From the cell containing the given text, extract its center point as (X, Y) coordinate. 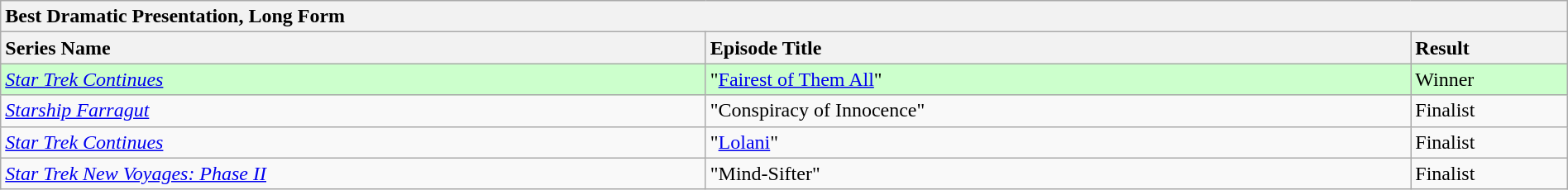
Star Trek New Voyages: Phase II (354, 173)
Episode Title (1059, 48)
"Fairest of Them All" (1059, 79)
"Lolani" (1059, 142)
Starship Farragut (354, 111)
"Conspiracy of Innocence" (1059, 111)
Series Name (354, 48)
Best Dramatic Presentation, Long Form (784, 17)
Winner (1489, 79)
Result (1489, 48)
"Mind-Sifter" (1059, 173)
